Output the (x, y) coordinate of the center of the cell containing the given text.  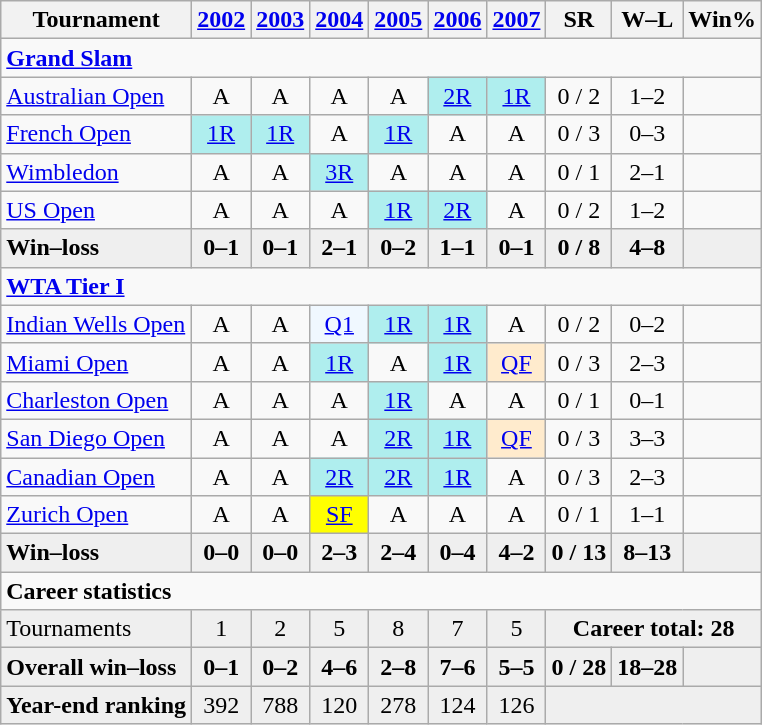
0 / 8 (579, 248)
Miami Open (96, 362)
SR (579, 20)
2006 (458, 20)
US Open (96, 210)
Zurich Open (96, 515)
2 (280, 629)
0–4 (458, 553)
2007 (516, 20)
4–8 (648, 248)
120 (340, 705)
2–4 (398, 553)
4–2 (516, 553)
W–L (648, 20)
0–3 (648, 134)
Charleston Open (96, 400)
8 (398, 629)
Grand Slam (382, 58)
8–13 (648, 553)
2–8 (398, 667)
Tournament (96, 20)
2003 (280, 20)
5–5 (516, 667)
Wimbledon (96, 172)
124 (458, 705)
Win% (722, 20)
Canadian Open (96, 477)
4–6 (340, 667)
788 (280, 705)
0 / 13 (579, 553)
0 / 28 (579, 667)
San Diego Open (96, 438)
Year-end ranking (96, 705)
126 (516, 705)
3R (340, 172)
3–3 (648, 438)
Tournaments (96, 629)
SF (340, 515)
2005 (398, 20)
French Open (96, 134)
1 (222, 629)
2004 (340, 20)
Q1 (340, 324)
Career statistics (382, 591)
18–28 (648, 667)
7 (458, 629)
2002 (222, 20)
392 (222, 705)
Career total: 28 (654, 629)
Indian Wells Open (96, 324)
WTA Tier I (382, 286)
278 (398, 705)
7–6 (458, 667)
Australian Open (96, 96)
Overall win–loss (96, 667)
